Extract the (X, Y) coordinate from the center of the cell holding the provided text.  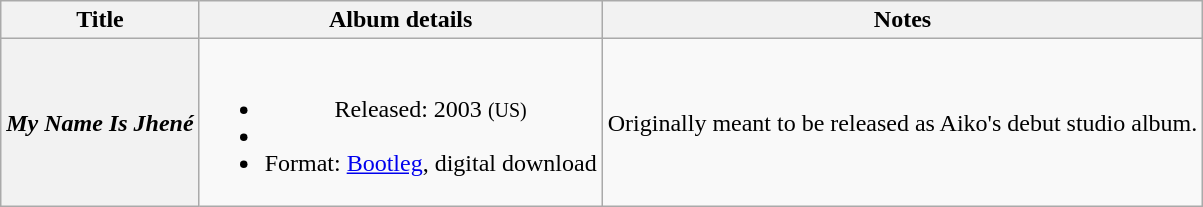
My Name Is Jhené (100, 122)
Title (100, 20)
Album details (400, 20)
Notes (902, 20)
Originally meant to be released as Aiko's debut studio album. (902, 122)
Released: 2003 (US)Format: Bootleg, digital download (400, 122)
